Provide the (x, y) coordinate of the cell's center where the given text is located.  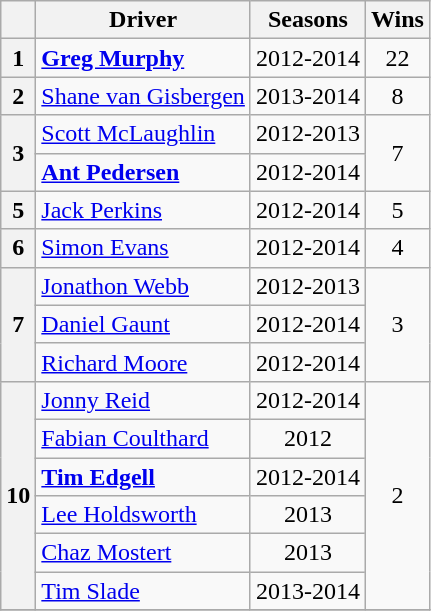
Driver (144, 20)
Simon Evans (144, 248)
2012 (308, 438)
Tim Slade (144, 591)
Jonny Reid (144, 400)
Lee Holdsworth (144, 515)
6 (18, 248)
Shane van Gisbergen (144, 96)
Jonathon Webb (144, 286)
Wins (397, 20)
22 (397, 58)
Ant Pedersen (144, 172)
Richard Moore (144, 362)
1 (18, 58)
Fabian Coulthard (144, 438)
4 (397, 248)
Chaz Mostert (144, 553)
Tim Edgell (144, 477)
10 (18, 495)
8 (397, 96)
Scott McLaughlin (144, 134)
Daniel Gaunt (144, 324)
Seasons (308, 20)
Greg Murphy (144, 58)
Jack Perkins (144, 210)
